Return (x, y) of the center of cell containing provided text 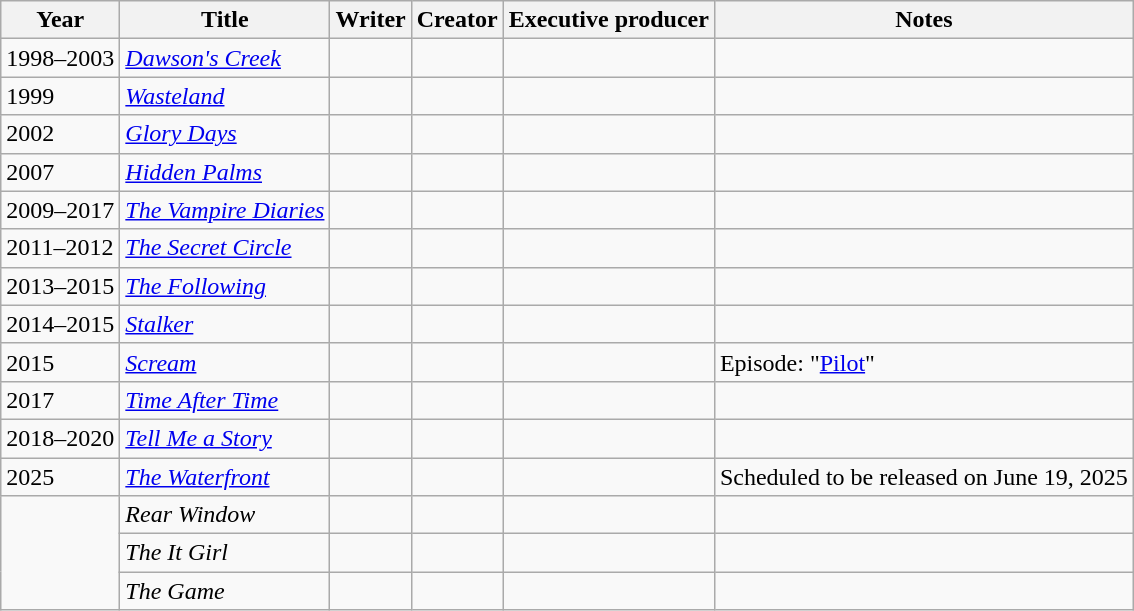
Scream (225, 362)
2017 (60, 400)
The Following (225, 286)
The It Girl (225, 553)
2007 (60, 172)
2002 (60, 134)
1998–2003 (60, 58)
Year (60, 20)
2013–2015 (60, 286)
Wasteland (225, 96)
2015 (60, 362)
Time After Time (225, 400)
Episode: "Pilot" (924, 362)
2014–2015 (60, 324)
Glory Days (225, 134)
Notes (924, 20)
Title (225, 20)
The Secret Circle (225, 248)
2011–2012 (60, 248)
Rear Window (225, 515)
Stalker (225, 324)
2009–2017 (60, 210)
Creator (457, 20)
Writer (370, 20)
1999 (60, 96)
Hidden Palms (225, 172)
Tell Me a Story (225, 438)
The Vampire Diaries (225, 210)
The Waterfront (225, 477)
The Game (225, 591)
Scheduled to be released on June 19, 2025 (924, 477)
Executive producer (608, 20)
2018–2020 (60, 438)
Dawson's Creek (225, 58)
2025 (60, 477)
